Pinpoint the cell where the given text exists, returning its [x, y] midpoint coordinate. 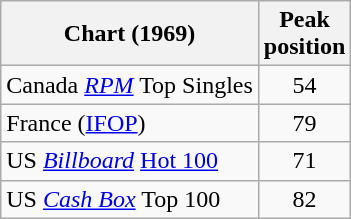
71 [304, 161]
US Billboard Hot 100 [130, 161]
54 [304, 85]
79 [304, 123]
France (IFOP) [130, 123]
Canada RPM Top Singles [130, 85]
Chart (1969) [130, 34]
US Cash Box Top 100 [130, 199]
82 [304, 199]
Peakposition [304, 34]
